Scan for the cell matching the given text and deliver its (X, Y) coordinate at center. 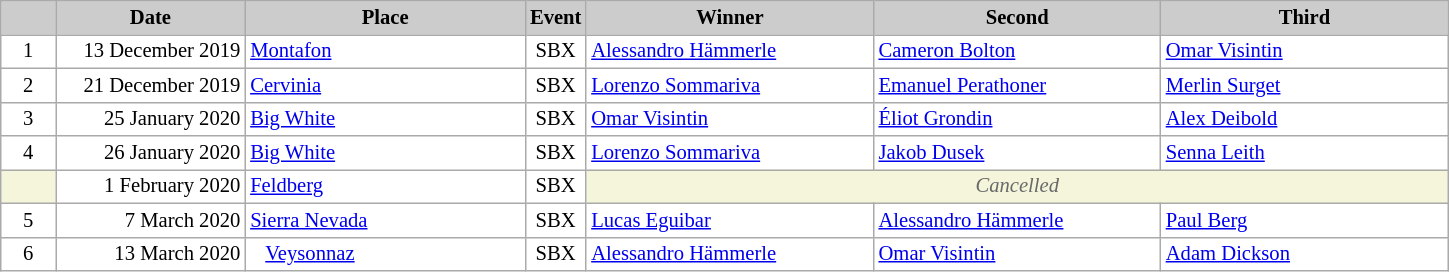
Feldberg (385, 186)
Winner (730, 17)
2 (28, 85)
13 March 2020 (151, 254)
1 (28, 51)
Third (1304, 17)
Event (556, 17)
4 (28, 153)
26 January 2020 (151, 153)
Lucas Eguibar (730, 220)
Senna Leith (1304, 153)
Merlin Surget (1304, 85)
21 December 2019 (151, 85)
Emanuel Perathoner (1018, 85)
Jakob Dusek (1018, 153)
Paul Berg (1304, 220)
Cameron Bolton (1018, 51)
1 February 2020 (151, 186)
Veysonnaz (385, 254)
Cervinia (385, 85)
Place (385, 17)
Alex Deibold (1304, 119)
Second (1018, 17)
25 January 2020 (151, 119)
3 (28, 119)
Sierra Nevada (385, 220)
Éliot Grondin (1018, 119)
7 March 2020 (151, 220)
5 (28, 220)
Adam Dickson (1304, 254)
Date (151, 17)
6 (28, 254)
Montafon (385, 51)
Cancelled (1017, 186)
13 December 2019 (151, 51)
